Pinpoint the cell where the given text exists, returning its [x, y] midpoint coordinate. 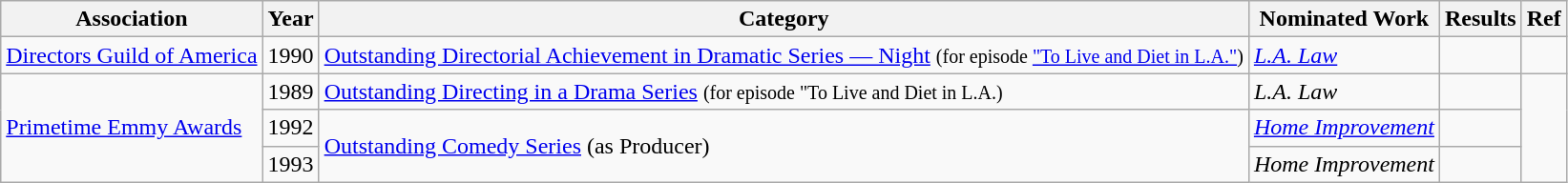
1990 [290, 55]
Category [784, 19]
Association [132, 19]
Outstanding Comedy Series (as Producer) [784, 146]
Ref [1544, 19]
Year [290, 19]
1993 [290, 164]
Results [1480, 19]
1989 [290, 91]
Nominated Work [1344, 19]
Primetime Emmy Awards [132, 128]
1992 [290, 128]
Outstanding Directorial Achievement in Dramatic Series — Night (for episode "To Live and Diet in L.A.") [784, 55]
Outstanding Directing in a Drama Series (for episode "To Live and Diet in L.A.) [784, 91]
Directors Guild of America [132, 55]
